Search for the cell housing the specified text and yield its (x, y) center coordinate. 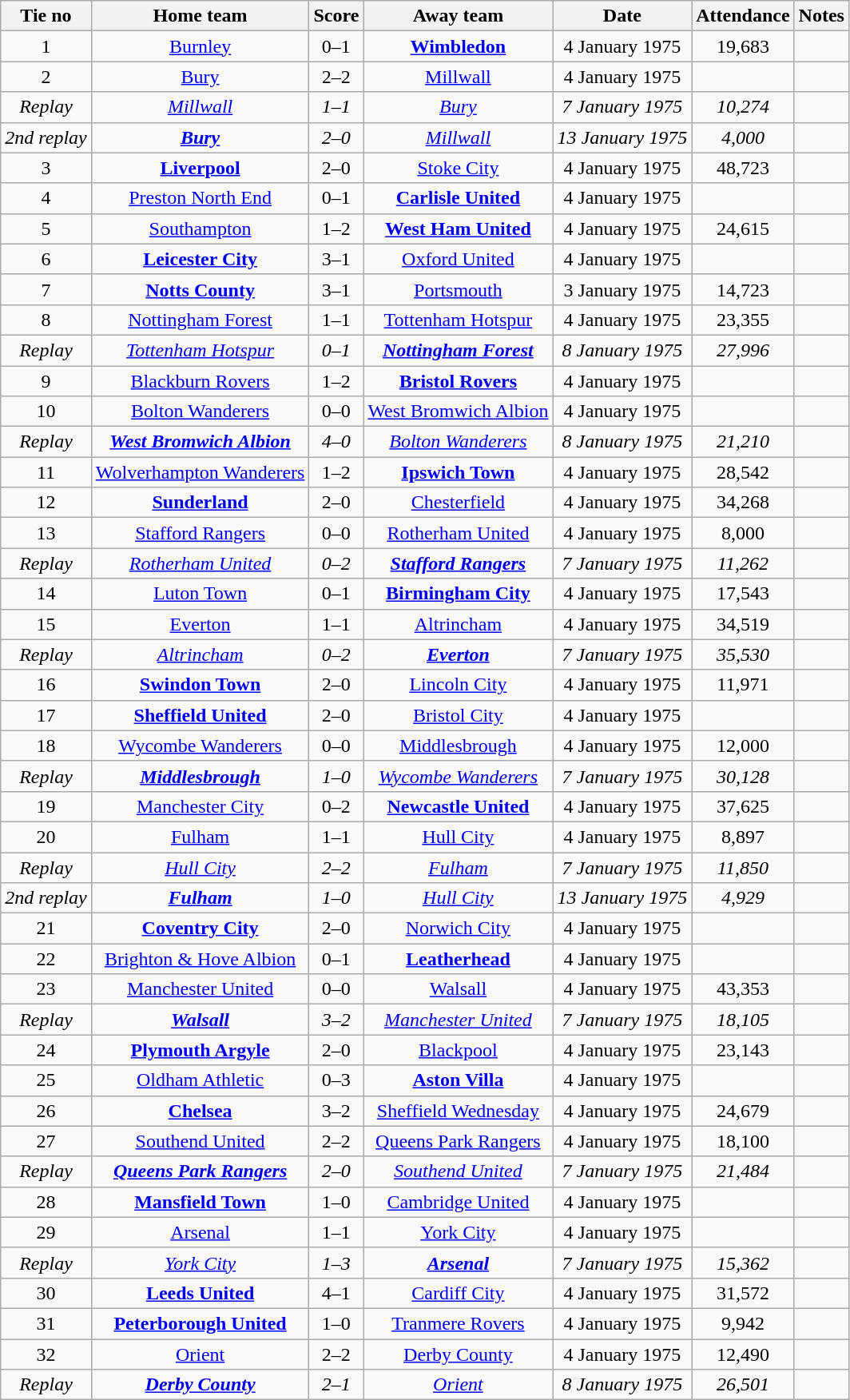
Leicester City (200, 259)
Blackburn Rovers (200, 381)
2 (46, 77)
4–1 (336, 1293)
Blackpool (459, 1050)
24,615 (743, 229)
Tranmere Rovers (459, 1323)
18,100 (743, 1141)
24 (46, 1050)
Chelsea (200, 1111)
48,723 (743, 168)
Chesterfield (459, 503)
Sheffield Wednesday (459, 1111)
4–0 (336, 442)
17,543 (743, 594)
30 (46, 1293)
Carlisle United (459, 198)
29 (46, 1232)
37,625 (743, 806)
14,723 (743, 289)
9,942 (743, 1323)
0–3 (336, 1080)
Luton Town (200, 594)
15,362 (743, 1263)
26,501 (743, 1385)
5 (46, 229)
34,268 (743, 503)
Mansfield Town (200, 1202)
Birmingham City (459, 594)
28 (46, 1202)
18,105 (743, 1020)
7 (46, 289)
22 (46, 959)
20 (46, 837)
Lincoln City (459, 685)
Bristol Rovers (459, 381)
Notes (821, 16)
21,484 (743, 1171)
2–1 (336, 1385)
Preston North End (200, 198)
21,210 (743, 442)
West Ham United (459, 229)
Southampton (200, 229)
Coventry City (200, 929)
Portsmouth (459, 289)
10 (46, 412)
Peterborough United (200, 1323)
11,971 (743, 685)
19,683 (743, 46)
Swindon Town (200, 685)
31,572 (743, 1293)
43,353 (743, 989)
4,929 (743, 898)
21 (46, 929)
Manchester City (200, 806)
10,274 (743, 107)
8 (46, 320)
27 (46, 1141)
30,128 (743, 776)
Attendance (743, 16)
31 (46, 1323)
4 (46, 198)
12,490 (743, 1354)
3 January 1975 (622, 289)
8,897 (743, 837)
Stoke City (459, 168)
8,000 (743, 533)
28,542 (743, 472)
12,000 (743, 746)
Tie no (46, 16)
26 (46, 1111)
25 (46, 1080)
11 (46, 472)
1 (46, 46)
Brighton & Hove Albion (200, 959)
32 (46, 1354)
Ipswich Town (459, 472)
Newcastle United (459, 806)
27,996 (743, 350)
Cardiff City (459, 1293)
Sheffield United (200, 715)
Notts County (200, 289)
13 (46, 533)
Bristol City (459, 715)
Leeds United (200, 1293)
11,262 (743, 563)
Sunderland (200, 503)
Leatherhead (459, 959)
Oxford United (459, 259)
23 (46, 989)
Away team (459, 16)
18 (46, 746)
Norwich City (459, 929)
11,850 (743, 867)
16 (46, 685)
4,000 (743, 137)
Burnley (200, 46)
Liverpool (200, 168)
12 (46, 503)
Aston Villa (459, 1080)
9 (46, 381)
1–3 (336, 1263)
Plymouth Argyle (200, 1050)
6 (46, 259)
17 (46, 715)
35,530 (743, 654)
3 (46, 168)
Home team (200, 16)
Wimbledon (459, 46)
Cambridge United (459, 1202)
23,355 (743, 320)
24,679 (743, 1111)
23,143 (743, 1050)
14 (46, 594)
Wolverhampton Wanderers (200, 472)
15 (46, 624)
19 (46, 806)
Date (622, 16)
Oldham Athletic (200, 1080)
34,519 (743, 624)
Score (336, 16)
